From the cell containing the given text, extract its center point as (X, Y) coordinate. 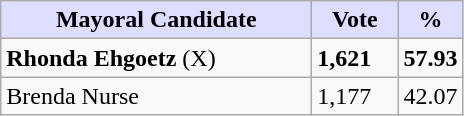
42.07 (430, 96)
1,177 (355, 96)
1,621 (355, 58)
Vote (355, 20)
% (430, 20)
57.93 (430, 58)
Brenda Nurse (156, 96)
Rhonda Ehgoetz (X) (156, 58)
Mayoral Candidate (156, 20)
